Determine the [x, y] coordinate at the center of the cell enclosing the given text.  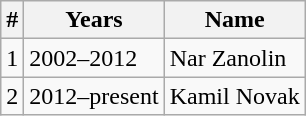
1 [12, 58]
2 [12, 96]
2002–2012 [94, 58]
# [12, 20]
Nar Zanolin [234, 58]
Years [94, 20]
Kamil Novak [234, 96]
Name [234, 20]
2012–present [94, 96]
